Detect which cell encompasses the target text, then output its (X, Y) center coordinate. 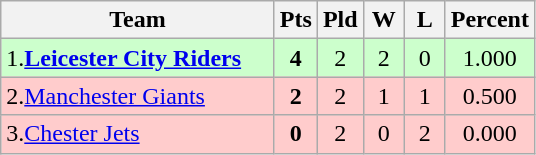
Percent (490, 20)
Pld (340, 20)
1.Leicester City Riders (138, 58)
3.Chester Jets (138, 134)
Pts (296, 20)
2.Manchester Giants (138, 96)
4 (296, 58)
0.000 (490, 134)
W (384, 20)
Team (138, 20)
L (424, 20)
1.000 (490, 58)
0.500 (490, 96)
